Scan for the cell matching the given text and deliver its (X, Y) coordinate at center. 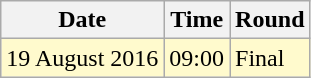
09:00 (197, 58)
Time (197, 20)
Round (270, 20)
Date (82, 20)
19 August 2016 (82, 58)
Final (270, 58)
